Provide the (x, y) coordinate of the cell's center where the given text is located.  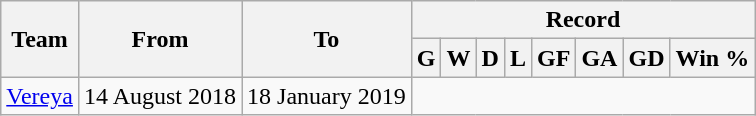
D (490, 58)
GA (600, 58)
To (327, 39)
GF (554, 58)
Team (40, 39)
G (426, 58)
Win % (712, 58)
Vereya (40, 96)
14 August 2018 (160, 96)
From (160, 39)
W (458, 58)
L (518, 58)
Record (582, 20)
GD (646, 58)
18 January 2019 (327, 96)
